For the text-containing cell, return its midpoint in (x, y) coordinate format. 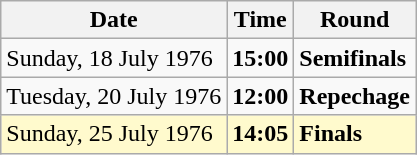
Semifinals (355, 58)
Repechage (355, 96)
Tuesday, 20 July 1976 (114, 96)
Finals (355, 134)
Sunday, 18 July 1976 (114, 58)
Date (114, 20)
Sunday, 25 July 1976 (114, 134)
Time (260, 20)
15:00 (260, 58)
12:00 (260, 96)
14:05 (260, 134)
Round (355, 20)
